Scan for the cell matching the given text and deliver its (x, y) coordinate at center. 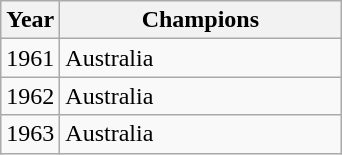
Champions (200, 20)
1962 (30, 96)
1963 (30, 134)
Year (30, 20)
1961 (30, 58)
